Capture the cell that displays the provided text and extract its [x, y] central coordinate. 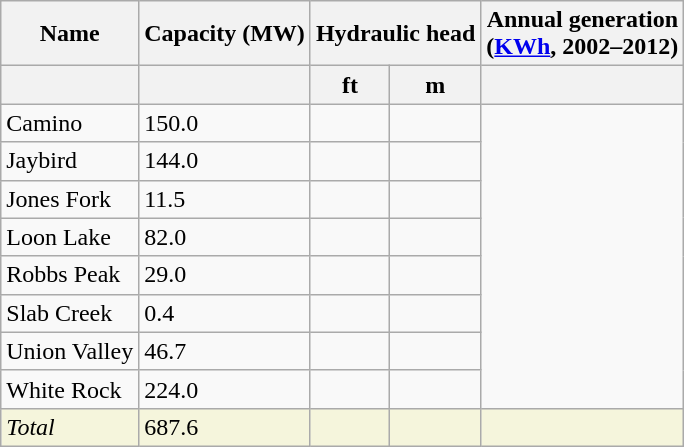
46.7 [225, 351]
Hydraulic head [395, 34]
Jones Fork [70, 199]
ft [350, 85]
Slab Creek [70, 313]
Robbs Peak [70, 275]
11.5 [225, 199]
29.0 [225, 275]
m [436, 85]
Jaybird [70, 161]
Name [70, 34]
Annual generation(KWh, 2002–2012) [582, 34]
150.0 [225, 123]
144.0 [225, 161]
687.6 [225, 427]
Camino [70, 123]
White Rock [70, 389]
Total [70, 427]
0.4 [225, 313]
Union Valley [70, 351]
Capacity (MW) [225, 34]
224.0 [225, 389]
82.0 [225, 237]
Loon Lake [70, 237]
